Find where the given text appears and provide that cell's center as [X, Y] coordinate. 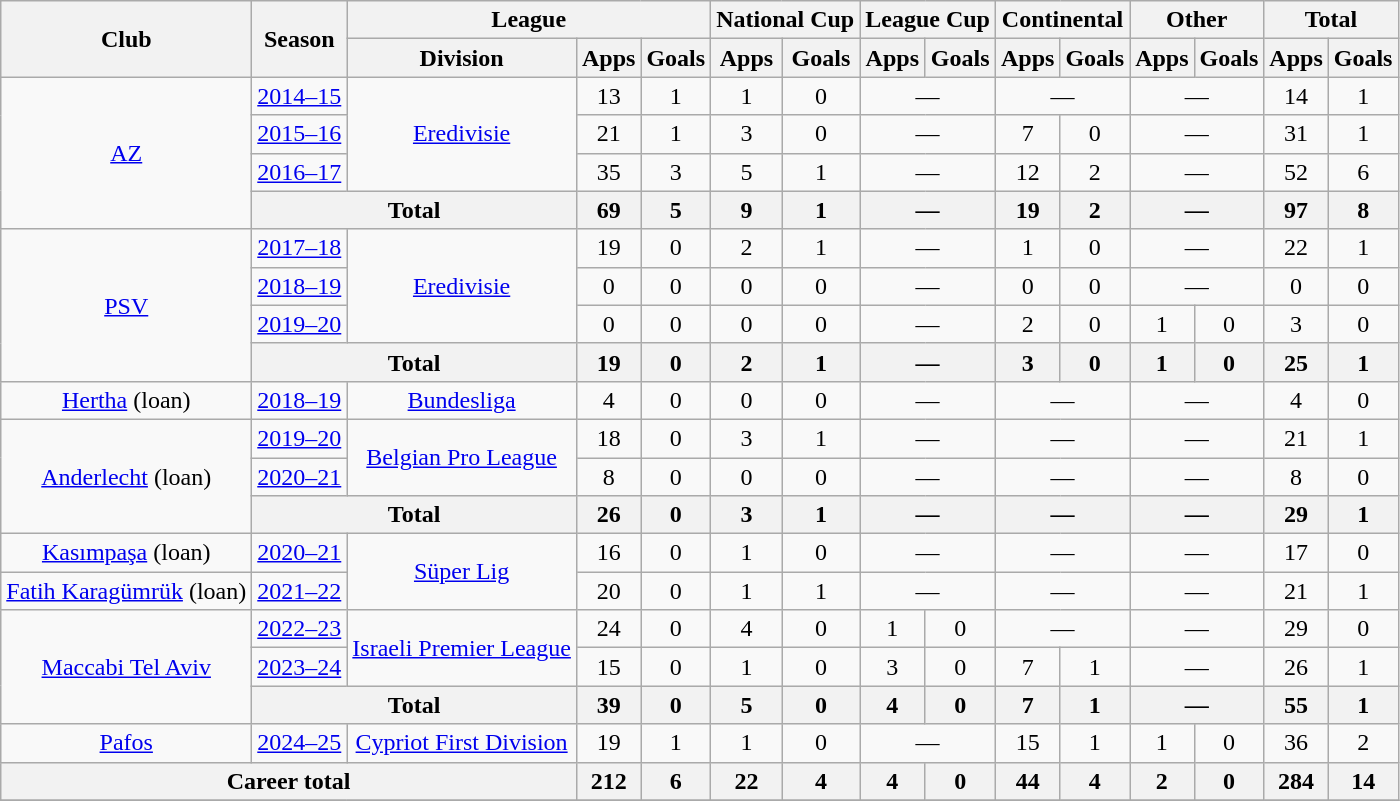
20 [608, 591]
97 [1296, 210]
2014–15 [300, 96]
Season [300, 39]
League [529, 20]
Career total [289, 781]
2017–18 [300, 248]
Hertha (loan) [126, 400]
Belgian Pro League [462, 457]
Fatih Karagümrük (loan) [126, 591]
AZ [126, 153]
National Cup [786, 20]
44 [1027, 781]
24 [608, 629]
18 [608, 438]
Club [126, 39]
Division [462, 58]
16 [608, 553]
35 [608, 172]
Israeli Premier League [462, 648]
2024–25 [300, 743]
Süper Lig [462, 572]
Cypriot First Division [462, 743]
284 [1296, 781]
Kasımpaşa (loan) [126, 553]
2016–17 [300, 172]
12 [1027, 172]
Continental [1062, 20]
39 [608, 705]
17 [1296, 553]
52 [1296, 172]
Other [1197, 20]
2023–24 [300, 667]
13 [608, 96]
Maccabi Tel Aviv [126, 667]
25 [1296, 362]
2022–23 [300, 629]
2015–16 [300, 134]
31 [1296, 134]
9 [747, 210]
Bundesliga [462, 400]
2021–22 [300, 591]
Pafos [126, 743]
PSV [126, 305]
36 [1296, 743]
Anderlecht (loan) [126, 476]
69 [608, 210]
League Cup [928, 20]
55 [1296, 705]
212 [608, 781]
